Provide the [x, y] coordinate of the cell's center where the given text is located.  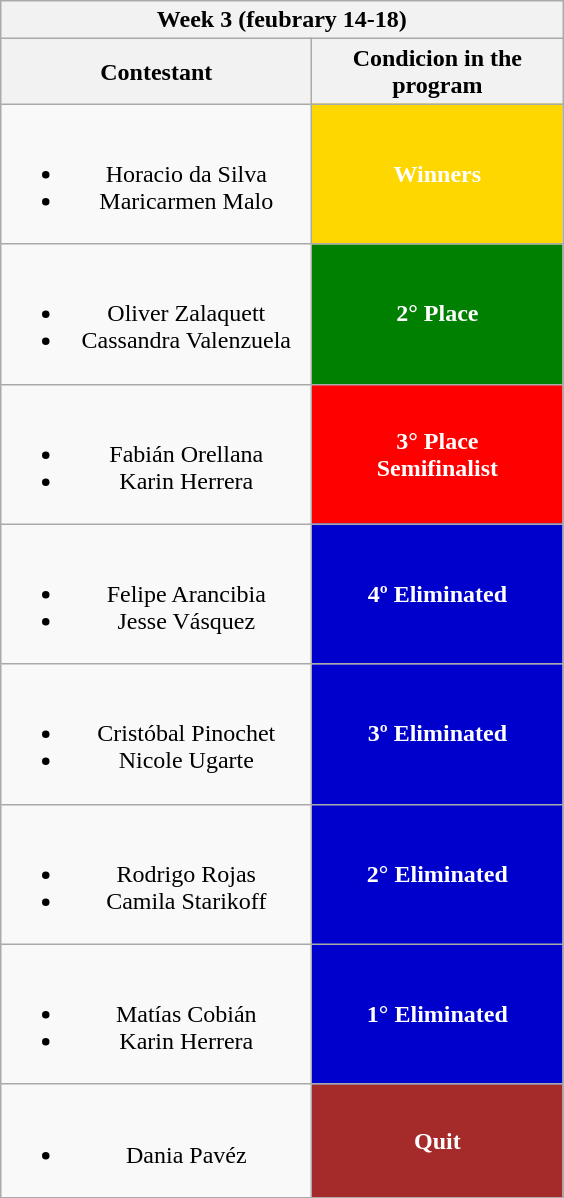
Week 3 (feubrary 14-18) [282, 20]
Quit [438, 1140]
Oliver Zalaquett Cassandra Valenzuela [156, 314]
3° PlaceSemifinalist [438, 454]
Fabián Orellana Karin Herrera [156, 454]
Horacio da Silva Maricarmen Malo [156, 174]
Contestant [156, 72]
Condicion in the program [438, 72]
Matías Cobián Karin Herrera [156, 1014]
Rodrigo Rojas Camila Starikoff [156, 874]
Dania Pavéz [156, 1140]
1° Eliminated [438, 1014]
Felipe Arancibia Jesse Vásquez [156, 594]
2° Eliminated [438, 874]
Cristóbal Pinochet Nicole Ugarte [156, 734]
2° Place [438, 314]
3º Eliminated [438, 734]
4º Eliminated [438, 594]
Winners [438, 174]
